Output the [X, Y] coordinate of the center of the cell containing the given text.  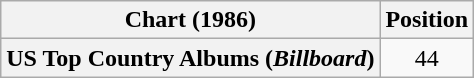
44 [427, 58]
Chart (1986) [190, 20]
US Top Country Albums (Billboard) [190, 58]
Position [427, 20]
